For the text-containing cell, return its midpoint in [x, y] coordinate format. 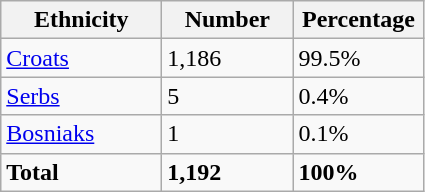
5 [228, 96]
Croats [82, 58]
1 [228, 134]
0.1% [358, 134]
Serbs [82, 96]
Total [82, 172]
Percentage [358, 20]
Number [228, 20]
Bosniaks [82, 134]
1,186 [228, 58]
Ethnicity [82, 20]
100% [358, 172]
1,192 [228, 172]
0.4% [358, 96]
99.5% [358, 58]
